Return the [x, y] coordinate for the center point of the cell that contains the specified text.  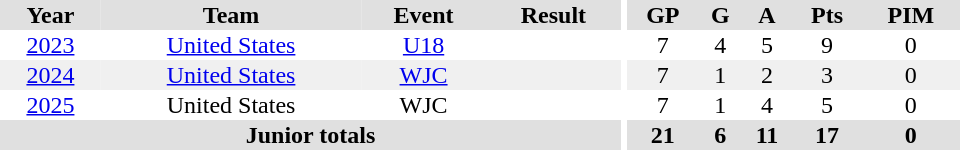
Result [554, 15]
PIM [911, 15]
U18 [424, 45]
Year [50, 15]
3 [826, 75]
G [720, 15]
Team [231, 15]
21 [663, 135]
Junior totals [310, 135]
GP [663, 15]
11 [768, 135]
2023 [50, 45]
Event [424, 15]
2025 [50, 105]
6 [720, 135]
2024 [50, 75]
17 [826, 135]
2 [768, 75]
A [768, 15]
Pts [826, 15]
9 [826, 45]
